Find where the given text appears and provide that cell's center as [X, Y] coordinate. 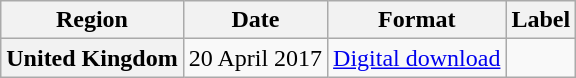
Date [255, 20]
Label [541, 20]
United Kingdom [92, 58]
Region [92, 20]
Format [417, 20]
Digital download [417, 58]
20 April 2017 [255, 58]
